From the cell containing the given text, extract its center point as (x, y) coordinate. 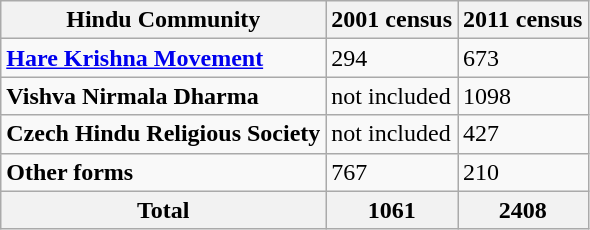
767 (392, 172)
427 (523, 134)
Vishva Nirmala Dharma (164, 96)
Czech Hindu Religious Society (164, 134)
2408 (523, 210)
210 (523, 172)
2011 census (523, 20)
1061 (392, 210)
1098 (523, 96)
294 (392, 58)
Total (164, 210)
Other forms (164, 172)
673 (523, 58)
Hindu Community (164, 20)
Hare Krishna Movement (164, 58)
2001 census (392, 20)
